Scan for the cell matching the given text and deliver its (x, y) coordinate at center. 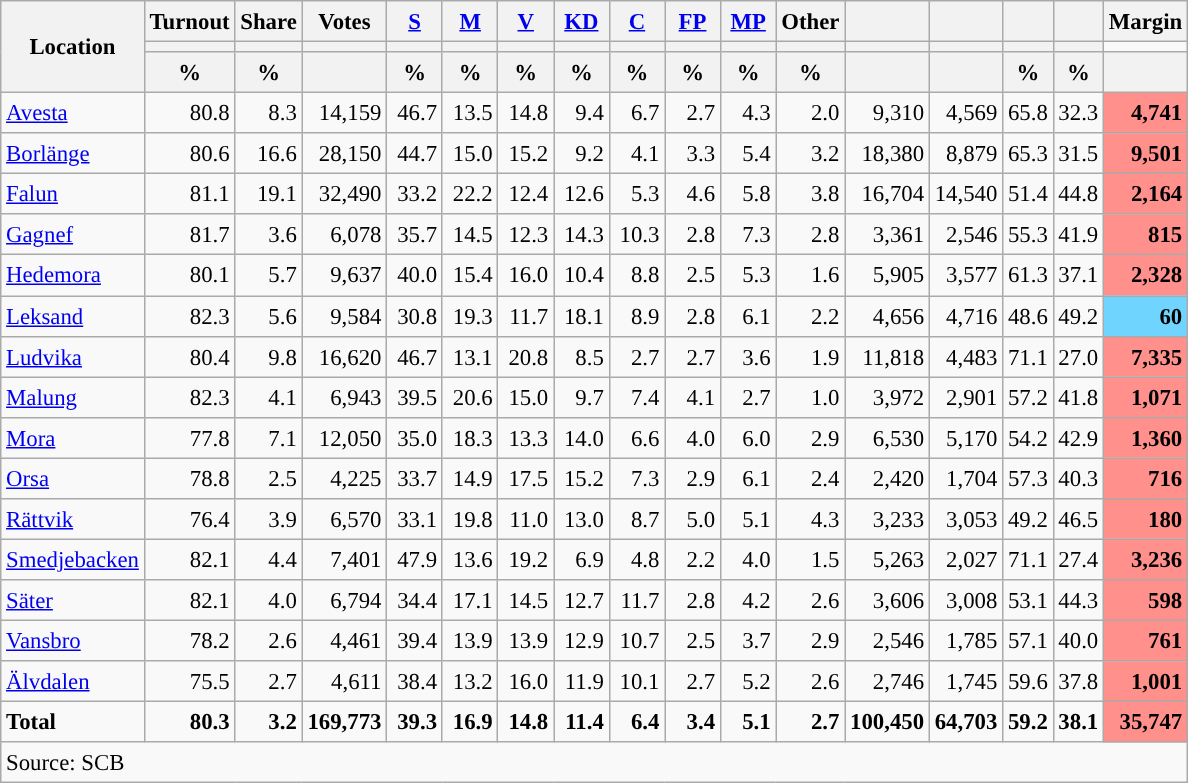
Leksand (72, 316)
33.2 (415, 194)
169,773 (344, 722)
4,569 (966, 114)
3,606 (888, 600)
180 (1146, 520)
12.9 (582, 640)
80.4 (190, 356)
64,703 (966, 722)
7.4 (637, 398)
39.3 (415, 722)
9,501 (1146, 154)
14.9 (470, 478)
11.0 (526, 520)
3.7 (748, 640)
16,704 (888, 194)
1,071 (1146, 398)
1.9 (810, 356)
Mora (72, 438)
12.6 (582, 194)
27.0 (1078, 356)
MP (748, 22)
13.0 (582, 520)
4.4 (268, 560)
30.8 (415, 316)
32,490 (344, 194)
48.6 (1028, 316)
9,584 (344, 316)
6,570 (344, 520)
17.5 (526, 478)
27.4 (1078, 560)
57.1 (1028, 640)
2,164 (1146, 194)
9,310 (888, 114)
12.3 (526, 234)
19.2 (526, 560)
4.6 (693, 194)
78.8 (190, 478)
44.3 (1078, 600)
S (415, 22)
Share (268, 22)
3,053 (966, 520)
78.2 (190, 640)
15.4 (470, 276)
14.0 (582, 438)
7.1 (268, 438)
5,263 (888, 560)
FP (693, 22)
6.7 (637, 114)
11,818 (888, 356)
3,008 (966, 600)
Hedemora (72, 276)
Avesta (72, 114)
6.4 (637, 722)
6,943 (344, 398)
3.9 (268, 520)
12.4 (526, 194)
5.4 (748, 154)
57.2 (1028, 398)
10.4 (582, 276)
Votes (344, 22)
716 (1146, 478)
KD (582, 22)
4,741 (1146, 114)
2,420 (888, 478)
Orsa (72, 478)
8.8 (637, 276)
5.7 (268, 276)
44.7 (415, 154)
1,704 (966, 478)
60 (1146, 316)
C (637, 22)
100,450 (888, 722)
3.4 (693, 722)
8.3 (268, 114)
13.2 (470, 682)
37.1 (1078, 276)
39.4 (415, 640)
14,159 (344, 114)
18,380 (888, 154)
8.7 (637, 520)
4,611 (344, 682)
65.8 (1028, 114)
42.9 (1078, 438)
39.5 (415, 398)
Malung (72, 398)
13.3 (526, 438)
Smedjebacken (72, 560)
2.0 (810, 114)
Gagnef (72, 234)
11.4 (582, 722)
1.5 (810, 560)
1.6 (810, 276)
2,328 (1146, 276)
5,170 (966, 438)
16.6 (268, 154)
5.0 (693, 520)
38.4 (415, 682)
65.3 (1028, 154)
6.9 (582, 560)
598 (1146, 600)
2,901 (966, 398)
35.7 (415, 234)
13.5 (470, 114)
2.4 (810, 478)
80.3 (190, 722)
9.2 (582, 154)
46.5 (1078, 520)
7,335 (1146, 356)
80.1 (190, 276)
9.7 (582, 398)
4,225 (344, 478)
10.7 (637, 640)
761 (1146, 640)
8.5 (582, 356)
1,785 (966, 640)
18.3 (470, 438)
3,236 (1146, 560)
77.8 (190, 438)
Vansbro (72, 640)
16,620 (344, 356)
19.3 (470, 316)
6.0 (748, 438)
Rättvik (72, 520)
3.8 (810, 194)
5.8 (748, 194)
53.1 (1028, 600)
Source: SCB (594, 762)
32.3 (1078, 114)
59.2 (1028, 722)
Borlänge (72, 154)
33.7 (415, 478)
14,540 (966, 194)
33.1 (415, 520)
12,050 (344, 438)
80.8 (190, 114)
13.6 (470, 560)
76.4 (190, 520)
41.8 (1078, 398)
5.6 (268, 316)
35,747 (1146, 722)
Säter (72, 600)
6.6 (637, 438)
7,401 (344, 560)
41.9 (1078, 234)
11.9 (582, 682)
815 (1146, 234)
Ludvika (72, 356)
37.8 (1078, 682)
2,746 (888, 682)
80.6 (190, 154)
Location (72, 47)
20.6 (470, 398)
13.1 (470, 356)
12.7 (582, 600)
9,637 (344, 276)
20.8 (526, 356)
5,905 (888, 276)
1,360 (1146, 438)
Other (810, 22)
4.2 (748, 600)
V (526, 22)
22.2 (470, 194)
4,656 (888, 316)
19.8 (470, 520)
28,150 (344, 154)
59.6 (1028, 682)
9.8 (268, 356)
40.3 (1078, 478)
M (470, 22)
4.8 (637, 560)
3,233 (888, 520)
51.4 (1028, 194)
2,027 (966, 560)
4,483 (966, 356)
8.9 (637, 316)
17.1 (470, 600)
1.0 (810, 398)
18.1 (582, 316)
4,716 (966, 316)
6,078 (344, 234)
10.1 (637, 682)
Turnout (190, 22)
57.3 (1028, 478)
3.3 (693, 154)
Total (72, 722)
6,794 (344, 600)
35.0 (415, 438)
44.8 (1078, 194)
47.9 (415, 560)
19.1 (268, 194)
38.1 (1078, 722)
34.4 (415, 600)
6,530 (888, 438)
9.4 (582, 114)
3,972 (888, 398)
10.3 (637, 234)
54.2 (1028, 438)
Margin (1146, 22)
31.5 (1078, 154)
Älvdalen (72, 682)
3,361 (888, 234)
75.5 (190, 682)
3,577 (966, 276)
61.3 (1028, 276)
14.3 (582, 234)
4,461 (344, 640)
Falun (72, 194)
16.9 (470, 722)
55.3 (1028, 234)
81.1 (190, 194)
1,001 (1146, 682)
1,745 (966, 682)
5.2 (748, 682)
8,879 (966, 154)
81.7 (190, 234)
